Find where the given text appears and provide that cell's center as (x, y) coordinate. 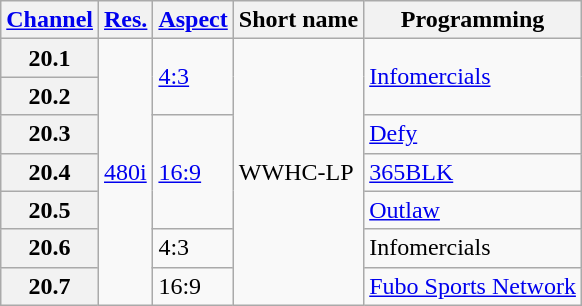
20.3 (50, 134)
20.7 (50, 286)
Fubo Sports Network (473, 286)
WWHC-LP (298, 172)
20.1 (50, 58)
Aspect (193, 20)
Defy (473, 134)
Channel (50, 20)
20.6 (50, 248)
20.4 (50, 172)
Res. (126, 20)
480i (126, 172)
Short name (298, 20)
Programming (473, 20)
Outlaw (473, 210)
20.2 (50, 96)
365BLK (473, 172)
20.5 (50, 210)
